Return [x, y] of the center of cell containing provided text 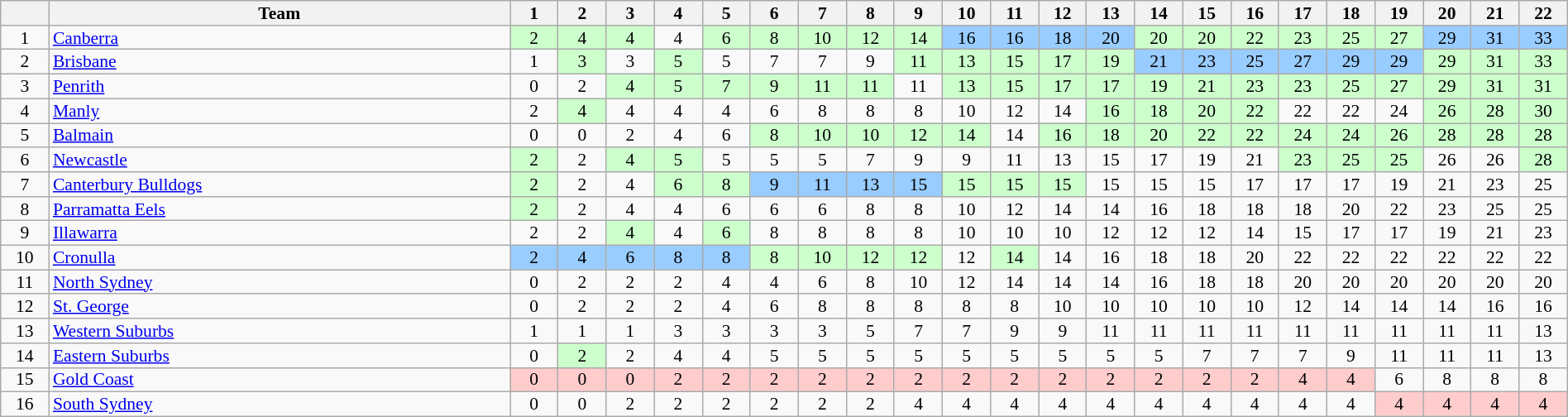
Gold Coast [280, 380]
30 [1543, 111]
Eastern Suburbs [280, 356]
South Sydney [280, 405]
Newcastle [280, 160]
Manly [280, 111]
Balmain [280, 136]
Parramatta Eels [280, 209]
St. George [280, 307]
Canterbury Bulldogs [280, 185]
Team [280, 13]
Brisbane [280, 62]
Canberra [280, 38]
Western Suburbs [280, 331]
Cronulla [280, 258]
Penrith [280, 87]
North Sydney [280, 282]
Illawarra [280, 233]
